Return the [x, y] coordinate for the center point of the cell that contains the specified text.  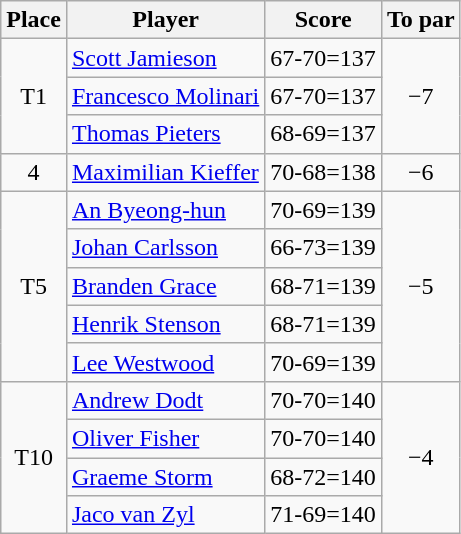
Johan Carlsson [165, 248]
Graeme Storm [165, 477]
T1 [34, 96]
Jaco van Zyl [165, 515]
Scott Jamieson [165, 58]
Henrik Stenson [165, 324]
−6 [420, 172]
−5 [420, 286]
Player [165, 20]
70-68=138 [324, 172]
68-72=140 [324, 477]
Place [34, 20]
Lee Westwood [165, 362]
4 [34, 172]
Score [324, 20]
Thomas Pieters [165, 134]
−4 [420, 457]
68-69=137 [324, 134]
Andrew Dodt [165, 400]
71-69=140 [324, 515]
66-73=139 [324, 248]
T5 [34, 286]
Maximilian Kieffer [165, 172]
Oliver Fisher [165, 438]
To par [420, 20]
Branden Grace [165, 286]
An Byeong-hun [165, 210]
−7 [420, 96]
Francesco Molinari [165, 96]
T10 [34, 457]
